Scan for the cell matching the given text and deliver its (x, y) coordinate at center. 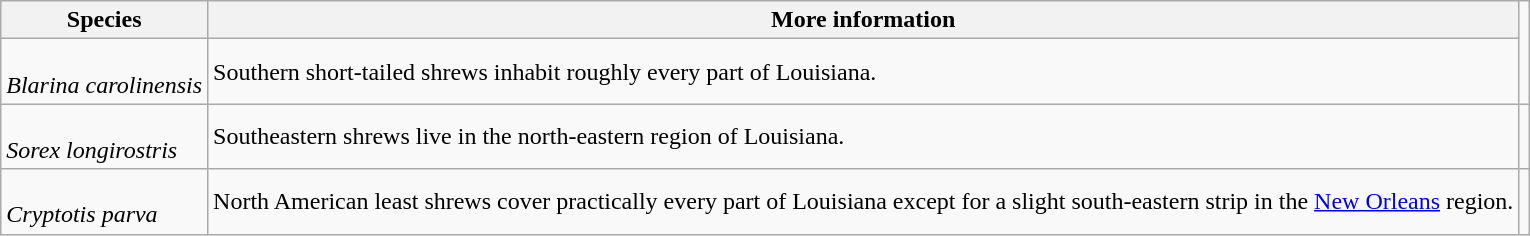
Southern short-tailed shrews inhabit roughly every part of Louisiana. (864, 72)
Blarina carolinensis (104, 72)
Species (104, 20)
More information (864, 20)
Sorex longirostris (104, 136)
North American least shrews cover practically every part of Louisiana except for a slight south-eastern strip in the New Orleans region. (864, 202)
Cryptotis parva (104, 202)
Southeastern shrews live in the north-eastern region of Louisiana. (864, 136)
